Search for the cell housing the specified text and yield its [x, y] center coordinate. 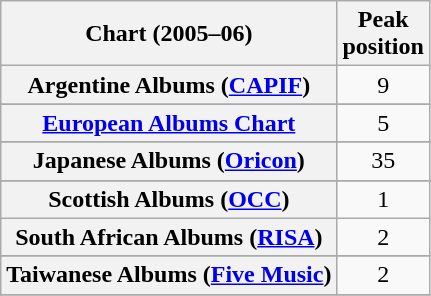
9 [383, 85]
European Albums Chart [169, 123]
Chart (2005–06) [169, 34]
1 [383, 199]
Taiwanese Albums (Five Music) [169, 275]
Argentine Albums (CAPIF) [169, 85]
Scottish Albums (OCC) [169, 199]
Japanese Albums (Oricon) [169, 161]
South African Albums (RISA) [169, 237]
5 [383, 123]
Peakposition [383, 34]
35 [383, 161]
